From the cell containing the given text, extract its center point as (x, y) coordinate. 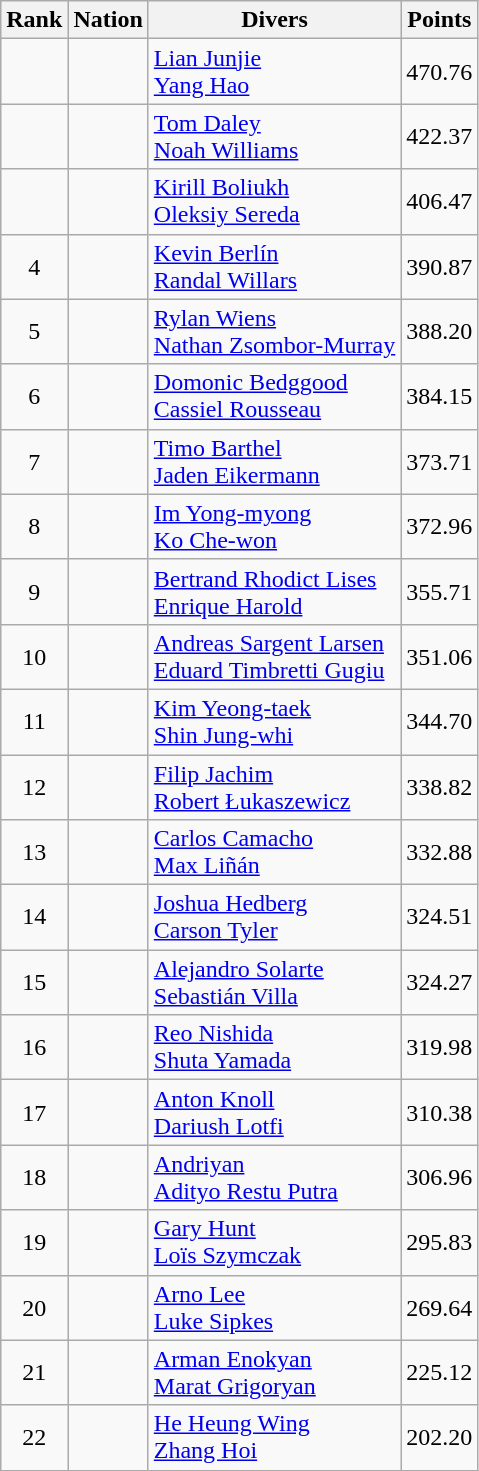
324.27 (440, 982)
20 (34, 1308)
Joshua HedbergCarson Tyler (274, 918)
AndriyanAdityo Restu Putra (274, 1178)
Carlos CamachoMax Liñán (274, 852)
10 (34, 656)
Kirill BoliukhOleksiy Sereda (274, 202)
384.15 (440, 396)
8 (34, 526)
344.70 (440, 722)
355.71 (440, 592)
6 (34, 396)
14 (34, 918)
406.47 (440, 202)
470.76 (440, 72)
Alejandro SolarteSebastián Villa (274, 982)
324.51 (440, 918)
Reo NishidaShuta Yamada (274, 1048)
310.38 (440, 1112)
306.96 (440, 1178)
15 (34, 982)
Points (440, 20)
Arno LeeLuke Sipkes (274, 1308)
13 (34, 852)
22 (34, 1438)
338.82 (440, 786)
Rank (34, 20)
Arman EnokyanMarat Grigoryan (274, 1372)
225.12 (440, 1372)
373.71 (440, 462)
295.83 (440, 1242)
He Heung WingZhang Hoi (274, 1438)
Domonic BedggoodCassiel Rousseau (274, 396)
Filip JachimRobert Łukaszewicz (274, 786)
21 (34, 1372)
11 (34, 722)
388.20 (440, 332)
Kim Yeong-taekShin Jung-whi (274, 722)
269.64 (440, 1308)
19 (34, 1242)
Andreas Sargent LarsenEduard Timbretti Gugiu (274, 656)
Lian JunjieYang Hao (274, 72)
7 (34, 462)
Nation (108, 20)
202.20 (440, 1438)
Timo BarthelJaden Eikermann (274, 462)
319.98 (440, 1048)
422.37 (440, 136)
372.96 (440, 526)
9 (34, 592)
Tom DaleyNoah Williams (274, 136)
16 (34, 1048)
5 (34, 332)
Anton KnollDariush Lotfi (274, 1112)
Gary HuntLoïs Szymczak (274, 1242)
332.88 (440, 852)
4 (34, 266)
390.87 (440, 266)
Im Yong-myongKo Che-won (274, 526)
12 (34, 786)
351.06 (440, 656)
17 (34, 1112)
Divers (274, 20)
18 (34, 1178)
Kevin BerlínRandal Willars (274, 266)
Rylan WiensNathan Zsombor-Murray (274, 332)
Bertrand Rhodict LisesEnrique Harold (274, 592)
